Provide the [x, y] coordinate of the cell's center where the given text is located.  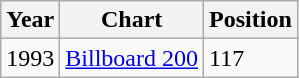
Chart [132, 20]
Position [251, 20]
Billboard 200 [132, 58]
1993 [30, 58]
117 [251, 58]
Year [30, 20]
